From the cell containing the given text, extract its center point as [x, y] coordinate. 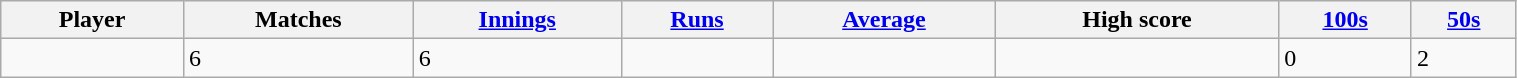
High score [1137, 20]
Runs [697, 20]
Matches [298, 20]
Innings [517, 20]
Player [92, 20]
Average [884, 20]
0 [1346, 58]
50s [1464, 20]
2 [1464, 58]
100s [1346, 20]
